Locate the cell with the specified text and output its [x, y] center coordinate. 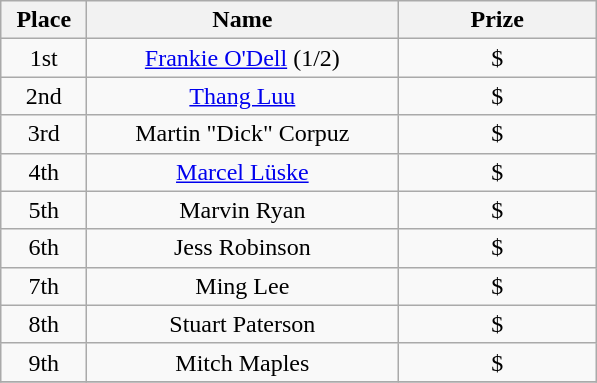
9th [44, 362]
Stuart Paterson [242, 324]
1st [44, 58]
Thang Luu [242, 96]
Frankie O'Dell (1/2) [242, 58]
6th [44, 248]
Martin "Dick" Corpuz [242, 134]
3rd [44, 134]
7th [44, 286]
Name [242, 20]
Mitch Maples [242, 362]
Place [44, 20]
Prize [498, 20]
4th [44, 172]
2nd [44, 96]
Marcel Lüske [242, 172]
Marvin Ryan [242, 210]
Ming Lee [242, 286]
5th [44, 210]
8th [44, 324]
Jess Robinson [242, 248]
